Identify which cell holds the provided text, then report its (x, y) central coordinate. 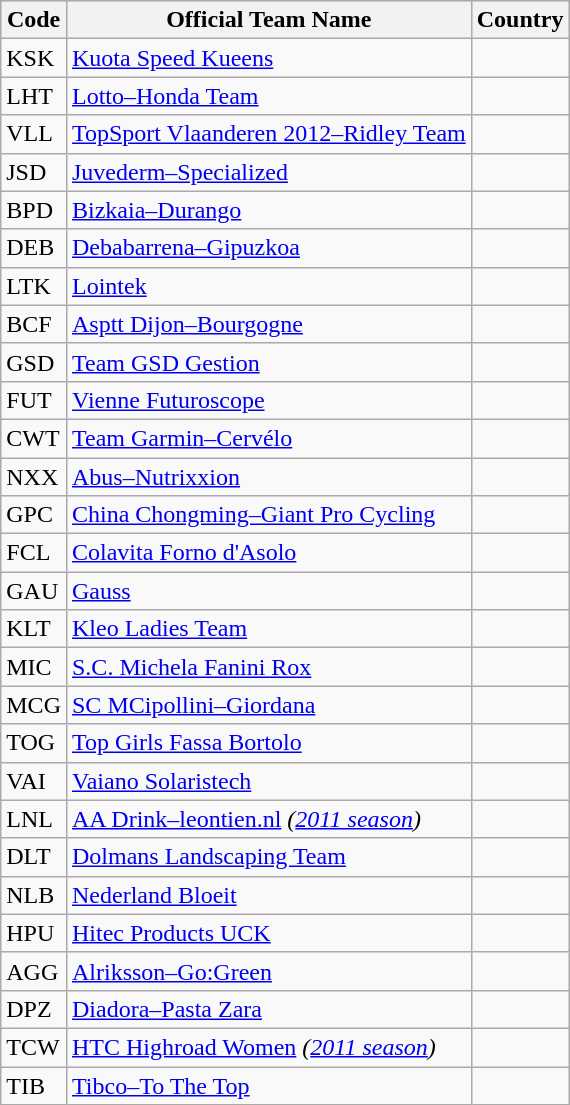
DLT (34, 857)
Colavita Forno d'Asolo (268, 553)
LTK (34, 286)
MIC (34, 667)
Lointek (268, 286)
Top Girls Fassa Bortolo (268, 743)
Abus–Nutrixxion (268, 477)
HTC Highroad Women (2011 season) (268, 1047)
HPU (34, 933)
Lotto–Honda Team (268, 96)
Asptt Dijon–Bourgogne (268, 324)
VLL (34, 134)
Diadora–Pasta Zara (268, 1009)
TOG (34, 743)
NXX (34, 477)
Tibco–To The Top (268, 1085)
TopSport Vlaanderen 2012–Ridley Team (268, 134)
CWT (34, 438)
DPZ (34, 1009)
Debabarrena–Gipuzkoa (268, 248)
KLT (34, 629)
Kleo Ladies Team (268, 629)
GSD (34, 362)
Dolmans Landscaping Team (268, 857)
Bizkaia–Durango (268, 210)
Juvederm–Specialized (268, 172)
AA Drink–leontien.nl (2011 season) (268, 819)
MCG (34, 705)
GPC (34, 515)
TIB (34, 1085)
S.C. Michela Fanini Rox (268, 667)
LHT (34, 96)
VAI (34, 781)
FCL (34, 553)
SC MCipollini–Giordana (268, 705)
AGG (34, 971)
Team Garmin–Cervélo (268, 438)
Kuota Speed Kueens (268, 58)
Official Team Name (268, 20)
KSK (34, 58)
JSD (34, 172)
China Chongming–Giant Pro Cycling (268, 515)
Hitec Products UCK (268, 933)
Alriksson–Go:Green (268, 971)
Vienne Futuroscope (268, 400)
Team GSD Gestion (268, 362)
Gauss (268, 591)
Country (520, 20)
LNL (34, 819)
DEB (34, 248)
BPD (34, 210)
Nederland Bloeit (268, 895)
GAU (34, 591)
TCW (34, 1047)
Code (34, 20)
FUT (34, 400)
BCF (34, 324)
Vaiano Solaristech (268, 781)
NLB (34, 895)
